For the text-containing cell, return its midpoint in [x, y] coordinate format. 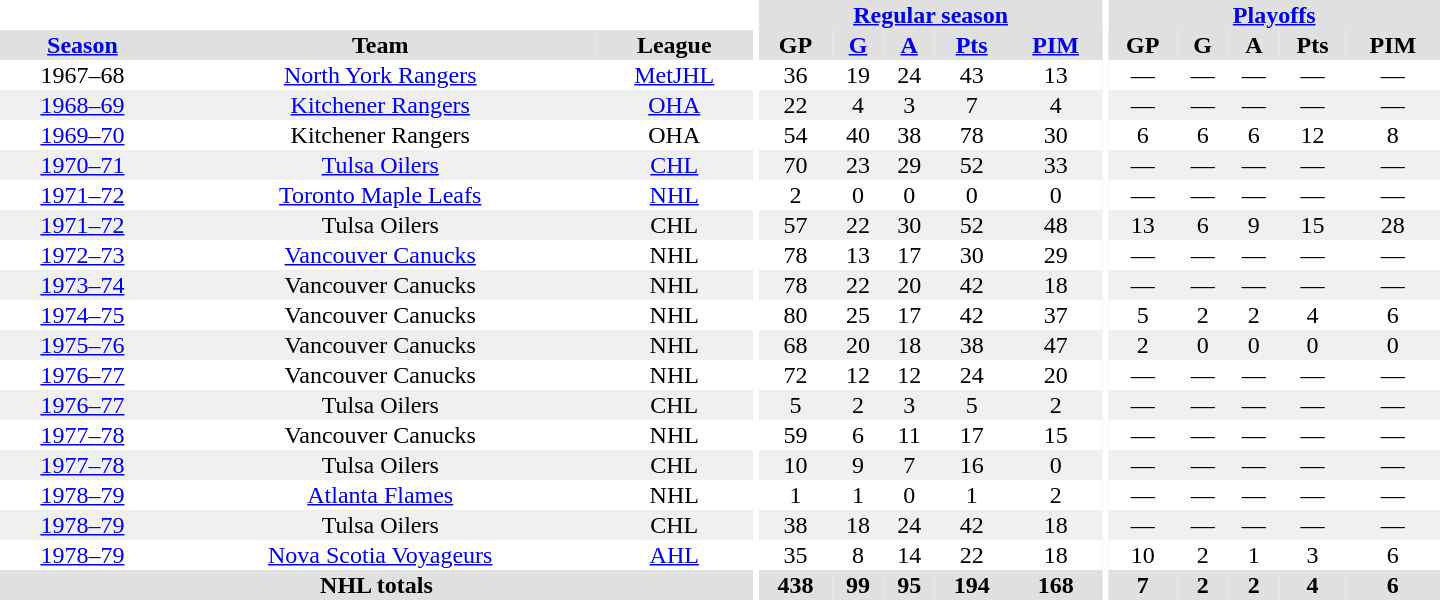
19 [858, 75]
Season [82, 45]
North York Rangers [380, 75]
Regular season [931, 15]
1969–70 [82, 135]
70 [796, 165]
1967–68 [82, 75]
57 [796, 225]
28 [1393, 225]
1975–76 [82, 345]
11 [910, 435]
194 [972, 585]
1970–71 [82, 165]
Nova Scotia Voyageurs [380, 555]
MetJHL [674, 75]
40 [858, 135]
14 [910, 555]
1974–75 [82, 315]
NHL totals [376, 585]
1968–69 [82, 105]
League [674, 45]
37 [1056, 315]
Team [380, 45]
68 [796, 345]
438 [796, 585]
95 [910, 585]
1973–74 [82, 285]
Toronto Maple Leafs [380, 195]
Playoffs [1274, 15]
54 [796, 135]
43 [972, 75]
AHL [674, 555]
33 [1056, 165]
1972–73 [82, 255]
23 [858, 165]
16 [972, 465]
47 [1056, 345]
36 [796, 75]
99 [858, 585]
25 [858, 315]
48 [1056, 225]
80 [796, 315]
168 [1056, 585]
35 [796, 555]
72 [796, 375]
59 [796, 435]
Atlanta Flames [380, 495]
